From the cell containing the given text, extract its center point as (x, y) coordinate. 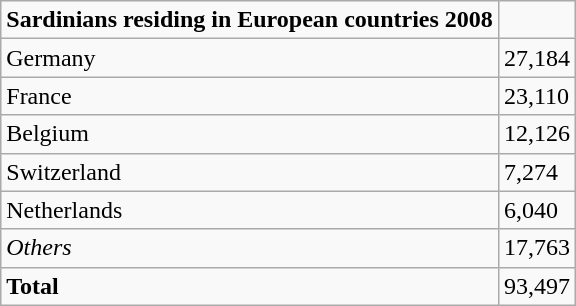
Netherlands (250, 210)
17,763 (536, 248)
Germany (250, 58)
12,126 (536, 134)
7,274 (536, 172)
93,497 (536, 286)
Total (250, 286)
Belgium (250, 134)
6,040 (536, 210)
23,110 (536, 96)
Sardinians residing in European countries 2008 (250, 20)
Switzerland (250, 172)
27,184 (536, 58)
Others (250, 248)
France (250, 96)
